Pinpoint the cell where the given text exists, returning its [x, y] midpoint coordinate. 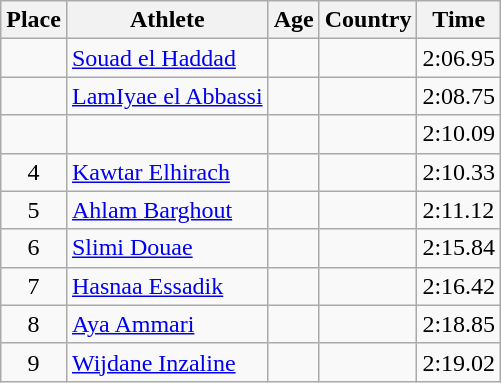
2:18.85 [459, 324]
LamIyae el Abbassi [167, 96]
2:10.33 [459, 172]
2:19.02 [459, 362]
2:15.84 [459, 248]
2:06.95 [459, 58]
Kawtar Elhirach [167, 172]
2:11.12 [459, 210]
9 [34, 362]
2:16.42 [459, 286]
Slimi Douae [167, 248]
2:08.75 [459, 96]
2:10.09 [459, 134]
Aya Ammari [167, 324]
Ahlam Barghout [167, 210]
Place [34, 20]
Country [368, 20]
8 [34, 324]
6 [34, 248]
Wijdane Inzaline [167, 362]
Athlete [167, 20]
5 [34, 210]
Souad el Haddad [167, 58]
7 [34, 286]
Age [294, 20]
4 [34, 172]
Hasnaa Essadik [167, 286]
Time [459, 20]
